Pinpoint the cell where the given text exists, returning its (X, Y) midpoint coordinate. 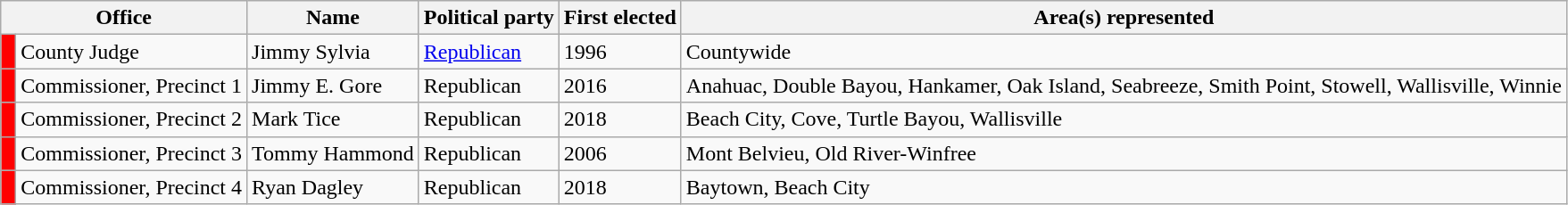
Name (334, 18)
First elected (619, 18)
Countywide (1124, 52)
Mont Belvieu, Old River-Winfree (1124, 153)
Commissioner, Precinct 2 (132, 119)
County Judge (132, 52)
Baytown, Beach City (1124, 187)
1996 (619, 52)
Tommy Hammond (334, 153)
Jimmy Sylvia (334, 52)
Commissioner, Precinct 4 (132, 187)
Beach City, Cove, Turtle Bayou, Wallisville (1124, 119)
Anahuac, Double Bayou, Hankamer, Oak Island, Seabreeze, Smith Point, Stowell, Wallisville, Winnie (1124, 86)
Office (124, 18)
Commissioner, Precinct 3 (132, 153)
Political party (489, 18)
Ryan Dagley (334, 187)
Mark Tice (334, 119)
Area(s) represented (1124, 18)
Jimmy E. Gore (334, 86)
2016 (619, 86)
Commissioner, Precinct 1 (132, 86)
2006 (619, 153)
